Locate the cell with the specified text and output its (X, Y) center coordinate. 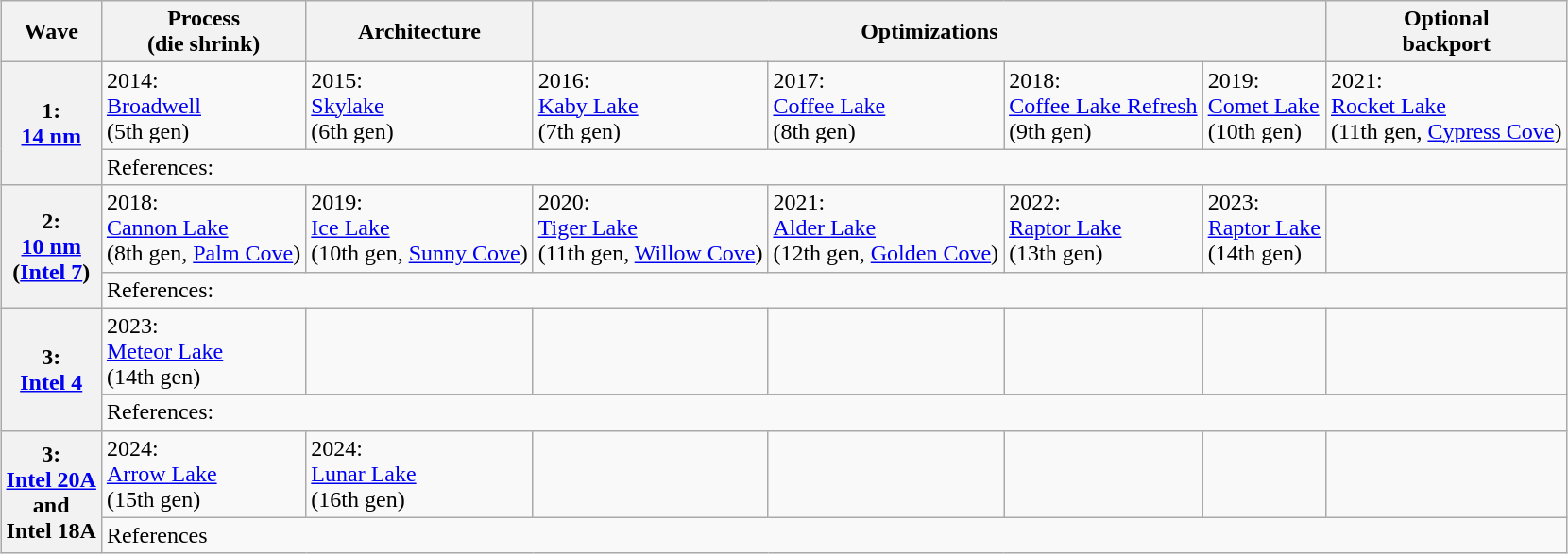
2023:Raptor Lake (14th gen) (1264, 228)
2019:Comet Lake(10th gen) (1264, 106)
References (834, 535)
Optimizations (929, 32)
2017:Coffee Lake(8th gen) (886, 106)
2014:Broadwell(5th gen) (203, 106)
2021:Alder Lake(12th gen, Golden Cove) (886, 228)
2:10 nm(Intel 7) (51, 246)
2021:Rocket Lake(11th gen, Cypress Cove) (1445, 106)
Architecture (419, 32)
2023:Meteor Lake(14th gen) (203, 351)
Wave (51, 32)
1:14 nm (51, 124)
2018:Cannon Lake(8th gen, Palm Cove) (203, 228)
3:Intel 20AandIntel 18A (51, 492)
3:Intel 4 (51, 369)
Optionalbackport (1445, 32)
2016:Kaby Lake(7th gen) (650, 106)
2020:Tiger Lake(11th gen, Willow Cove) (650, 228)
2019:Ice Lake(10th gen, Sunny Cove) (419, 228)
Process(die shrink) (203, 32)
2022:Raptor Lake(13th gen) (1103, 228)
2018:Coffee Lake Refresh(9th gen) (1103, 106)
2015:Skylake(6th gen) (419, 106)
2024:Arrow Lake(15th gen) (203, 474)
2024:Lunar Lake(16th gen) (419, 474)
